Identify which cell holds the provided text, then report its [x, y] central coordinate. 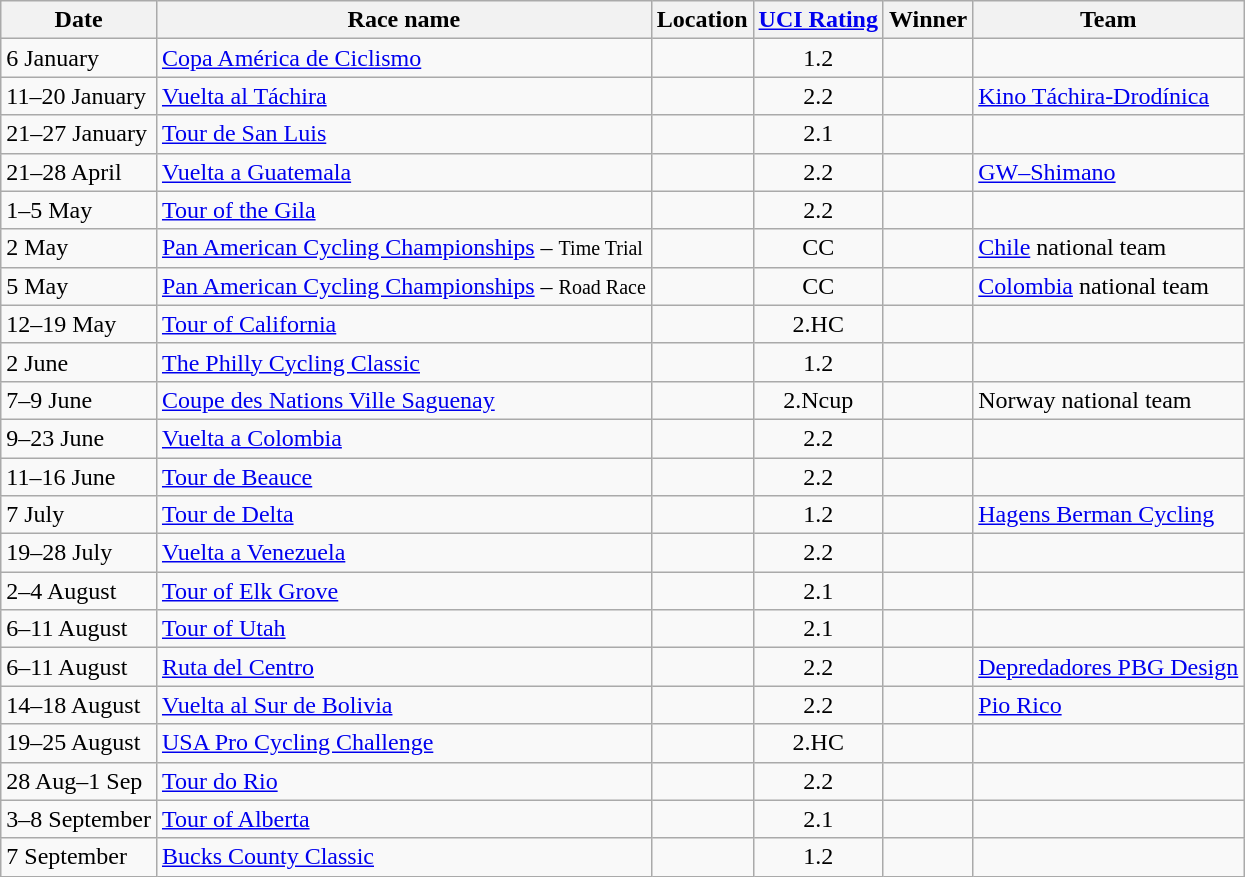
7 July [79, 515]
Norway national team [1108, 400]
2 June [79, 362]
Copa América de Ciclismo [404, 58]
2 May [79, 248]
Colombia national team [1108, 286]
Ruta del Centro [404, 667]
Pio Rico [1108, 705]
Tour de Beauce [404, 477]
Date [79, 20]
7 September [79, 857]
The Philly Cycling Classic [404, 362]
UCI Rating [818, 20]
19–28 July [79, 553]
2–4 August [79, 591]
USA Pro Cycling Challenge [404, 743]
19–25 August [79, 743]
Vuelta al Sur de Bolivia [404, 705]
Tour of Utah [404, 629]
Pan American Cycling Championships – Time Trial [404, 248]
11–16 June [79, 477]
Vuelta a Colombia [404, 438]
Winner [928, 20]
Tour de San Luis [404, 134]
Vuelta al Táchira [404, 96]
1–5 May [79, 210]
Chile national team [1108, 248]
Tour de Delta [404, 515]
28 Aug–1 Sep [79, 781]
21–28 April [79, 172]
Kino Táchira-Drodínica [1108, 96]
3–8 September [79, 819]
Depredadores PBG Design [1108, 667]
Tour of Elk Grove [404, 591]
Race name [404, 20]
Coupe des Nations Ville Saguenay [404, 400]
7–9 June [79, 400]
Tour of California [404, 324]
11–20 January [79, 96]
9–23 June [79, 438]
2.Ncup [818, 400]
Vuelta a Venezuela [404, 553]
Tour do Rio [404, 781]
Tour of the Gila [404, 210]
Bucks County Classic [404, 857]
Hagens Berman Cycling [1108, 515]
6 January [79, 58]
GW–Shimano [1108, 172]
Vuelta a Guatemala [404, 172]
12–19 May [79, 324]
21–27 January [79, 134]
Team [1108, 20]
14–18 August [79, 705]
5 May [79, 286]
Location [702, 20]
Pan American Cycling Championships – Road Race [404, 286]
Tour of Alberta [404, 819]
